Locate the cell with the specified text and output its (X, Y) center coordinate. 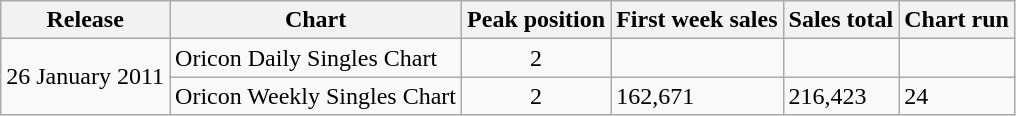
Oricon Daily Singles Chart (316, 58)
Chart run (957, 20)
Release (86, 20)
162,671 (697, 96)
26 January 2011 (86, 77)
Sales total (841, 20)
Oricon Weekly Singles Chart (316, 96)
24 (957, 96)
First week sales (697, 20)
Peak position (536, 20)
216,423 (841, 96)
Chart (316, 20)
